Extract the (x, y) coordinate from the center of the cell holding the provided text.  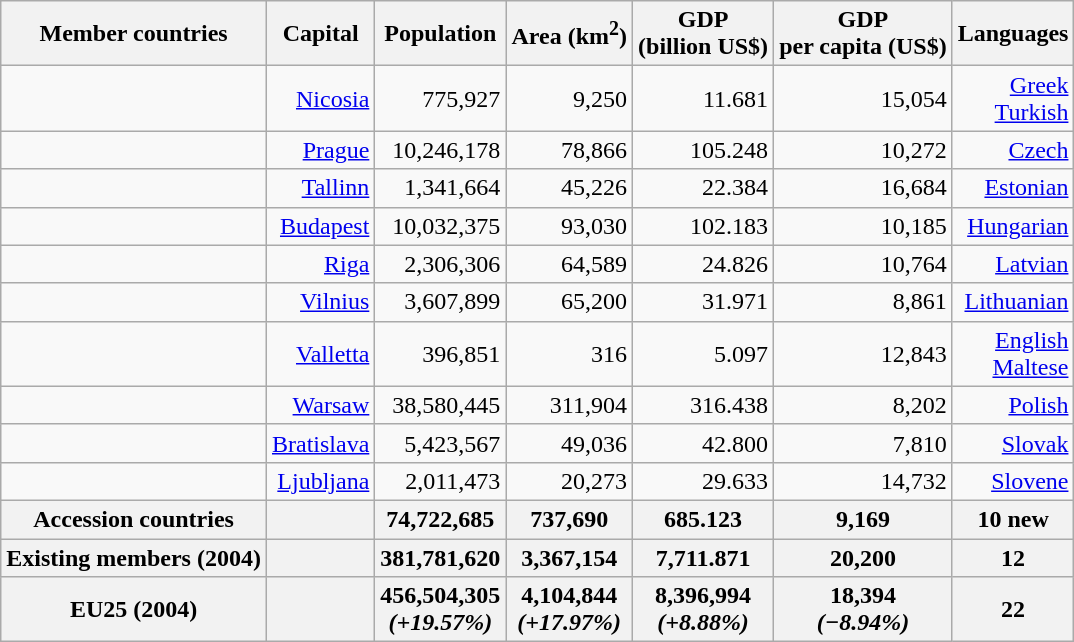
GDP per capita (US$) (864, 34)
Lithuanian (1013, 302)
9,169 (864, 519)
10 new (1013, 519)
10,185 (864, 226)
Bratislava (320, 443)
10,032,375 (440, 226)
Slovak (1013, 443)
316.438 (704, 405)
Ljubljana (320, 481)
Warsaw (320, 405)
10,764 (864, 264)
Czech (1013, 150)
93,030 (570, 226)
381,781,620 (440, 557)
8,396,994 (+8.88%) (704, 610)
Accession countries (134, 519)
Existing members (2004) (134, 557)
7,711.871 (704, 557)
4,104,844 (+17.97%) (570, 610)
78,866 (570, 150)
42.800 (704, 443)
8,202 (864, 405)
3,607,899 (440, 302)
20,273 (570, 481)
EU25 (2004) (134, 610)
Valletta (320, 354)
74,722,685 (440, 519)
Nicosia (320, 98)
Member countries (134, 34)
Tallinn (320, 188)
Population (440, 34)
20,200 (864, 557)
64,589 (570, 264)
10,246,178 (440, 150)
2,011,473 (440, 481)
45,226 (570, 188)
22 (1013, 610)
1,341,664 (440, 188)
396,851 (440, 354)
31.971 (704, 302)
12,843 (864, 354)
14,732 (864, 481)
Hungarian (1013, 226)
Slovene (1013, 481)
102.183 (704, 226)
Budapest (320, 226)
9,250 (570, 98)
316 (570, 354)
11.681 (704, 98)
22.384 (704, 188)
GDP (billion US$) (704, 34)
Prague (320, 150)
10,272 (864, 150)
Latvian (1013, 264)
EnglishMaltese (1013, 354)
Area (km2) (570, 34)
5.097 (704, 354)
Capital (320, 34)
49,036 (570, 443)
775,927 (440, 98)
GreekTurkish (1013, 98)
Polish (1013, 405)
311,904 (570, 405)
12 (1013, 557)
737,690 (570, 519)
3,367,154 (570, 557)
7,810 (864, 443)
105.248 (704, 150)
38,580,445 (440, 405)
29.633 (704, 481)
Vilnius (320, 302)
65,200 (570, 302)
685.123 (704, 519)
16,684 (864, 188)
Estonian (1013, 188)
Languages (1013, 34)
24.826 (704, 264)
Riga (320, 264)
8,861 (864, 302)
456,504,305 (+19.57%) (440, 610)
15,054 (864, 98)
5,423,567 (440, 443)
18,394 (−8.94%) (864, 610)
2,306,306 (440, 264)
